Determine the [x, y] coordinate at the center of the cell enclosing the given text.  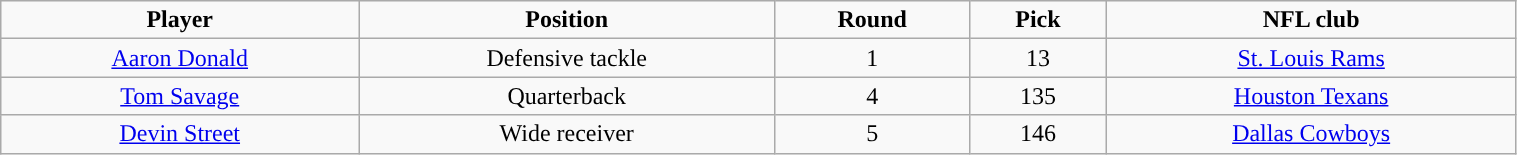
Round [872, 20]
Tom Savage [180, 96]
Player [180, 20]
146 [1038, 134]
1 [872, 58]
Quarterback [567, 96]
Devin Street [180, 134]
NFL club [1311, 20]
135 [1038, 96]
13 [1038, 58]
Pick [1038, 20]
Dallas Cowboys [1311, 134]
St. Louis Rams [1311, 58]
Aaron Donald [180, 58]
Defensive tackle [567, 58]
5 [872, 134]
4 [872, 96]
Wide receiver [567, 134]
Position [567, 20]
Houston Texans [1311, 96]
